Capture the cell that displays the provided text and extract its [X, Y] central coordinate. 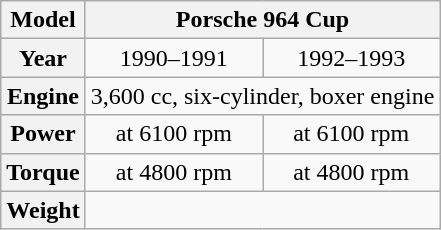
Power [43, 134]
Torque [43, 172]
Weight [43, 210]
1992–1993 [352, 58]
Engine [43, 96]
Year [43, 58]
Porsche 964 Cup [262, 20]
Model [43, 20]
1990–1991 [174, 58]
3,600 cc, six-cylinder, boxer engine [262, 96]
